Provide the [x, y] coordinate of the cell's center where the given text is located.  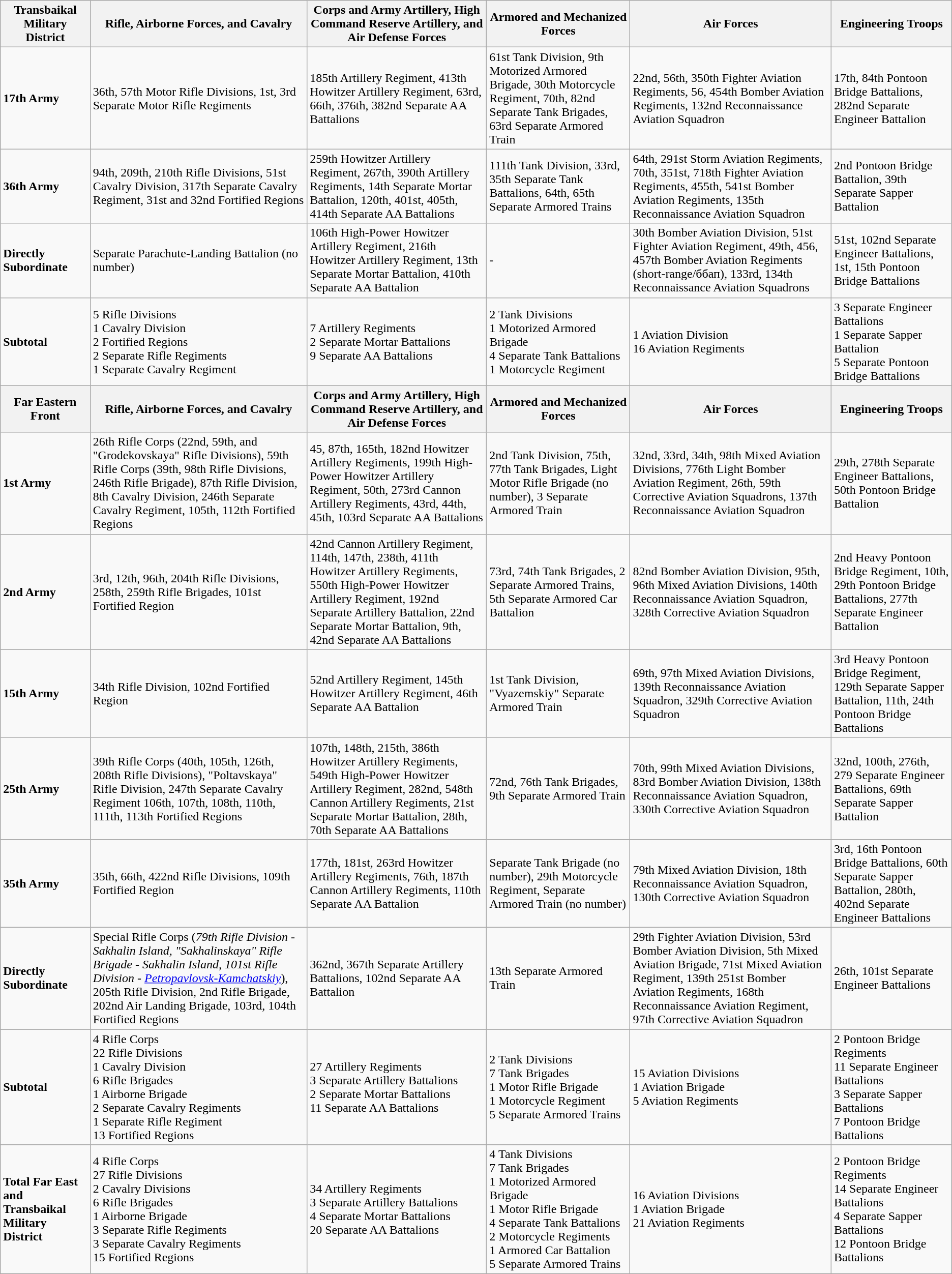
1st Tank Division, "Vyazemskiy" Separate Armored Train [558, 694]
177th, 181st, 263rd Howitzer Artillery Regiments, 76th, 187th Cannon Artillery Regiments, 110th Separate AA Battalion [397, 883]
2nd Tank Division, 75th, 77th Tank Brigades, Light Motor Rifle Brigade (no number), 3 Separate Armored Train [558, 483]
25th Army [45, 788]
26th, 101st Separate Engineer Battalions [892, 978]
94th, 209th, 210th Rifle Divisions, 51st Cavalry Division, 317th Separate Cavalry Regiment, 31st and 32nd Fortified Regions [198, 186]
5 Rifle Divisions1 Cavalry Division2 Fortified Regions2 Separate Rifle Regiments1 Separate Cavalry Regiment [198, 342]
3rd Heavy Pontoon Bridge Regiment, 129th Separate Sapper Battalion, 11th, 24th Pontoon Bridge Battalions [892, 694]
69th, 97th Mixed Aviation Divisions, 139th Reconnaissance Aviation Squadron, 329th Corrective Aviation Squadron [731, 694]
22nd, 56th, 350th Fighter Aviation Regiments, 56, 454th Bomber Aviation Regiments, 132nd Reconnaissance Aviation Squadron [731, 98]
111th Tank Division, 33rd, 35th Separate Tank Battalions, 64th, 65th Separate Armored Trains [558, 186]
34 Artillery Regiments3 Separate Artillery Battalions4 Separate Mortar Battalions20 Separate AA Battalions [397, 1209]
Separate Tank Brigade (no number), 29th Motorcycle Regiment, Separate Armored Train (no number) [558, 883]
3rd, 12th, 96th, 204th Rifle Divisions, 258th, 259th Rifle Brigades, 101st Fortified Region [198, 592]
27 Artillery Regiments3 Separate Artillery Battalions2 Separate Mortar Battalions11 Separate AA Battalions [397, 1087]
36th Army [45, 186]
70th, 99th Mixed Aviation Divisions, 83rd Bomber Aviation Division, 138th Reconnaissance Aviation Squadron, 330th Corrective Aviation Squadron [731, 788]
2 Tank Divisions1 Motorized Armored Brigade4 Separate Tank Battalions1 Motorcycle Regiment [558, 342]
36th, 57th Motor Rifle Divisions, 1st, 3rd Separate Motor Rifle Regiments [198, 98]
73rd, 74th Tank Brigades, 2 Separate Armored Trains, 5th Separate Armored Car Battalion [558, 592]
61st Tank Division, 9th Motorized Armored Brigade, 30th Motorcycle Regiment, 70th, 82nd Separate Tank Brigades, 63rd Separate Armored Train [558, 98]
- [558, 260]
82nd Bomber Aviation Division, 95th, 96th Mixed Aviation Divisions, 140th Reconnaissance Aviation Squadron, 328th Corrective Aviation Squadron [731, 592]
2 Tank Divisions7 Tank Brigades1 Motor Rifle Brigade1 Motorcycle Regiment5 Separate Armored Trains [558, 1087]
17th, 84th Pontoon Bridge Battalions, 282nd Separate Engineer Battalion [892, 98]
2 Pontoon Bridge Regiments14 Separate Engineer Battalions4 Separate Sapper Battalions12 Pontoon Bridge Battalions [892, 1209]
Transbaikal Military District [45, 24]
16 Aviation Divisions1 Aviation Brigade21 Aviation Regiments [731, 1209]
Total Far East and Transbaikal Military District [45, 1209]
Separate Parachute-Landing Battalion (no number) [198, 260]
79th Mixed Aviation Division, 18th Reconnaissance Aviation Squadron, 130th Corrective Aviation Squadron [731, 883]
35th Army [45, 883]
29th, 278th Separate Engineer Battalions, 50th Pontoon Bridge Battalion [892, 483]
Far Eastern Front [45, 409]
15th Army [45, 694]
2nd Pontoon Bridge Battalion, 39th Separate Sapper Battalion [892, 186]
3 Separate Engineer Battalions1 Separate Sapper Battalion5 Separate Pontoon Bridge Battalions [892, 342]
52nd Artillery Regiment, 145th Howitzer Artillery Regiment, 46th Separate AA Battalion [397, 694]
32nd, 100th, 276th, 279 Separate Engineer Battalions, 69th Separate Sapper Battalion [892, 788]
17th Army [45, 98]
362nd, 367th Separate Artillery Battalions, 102nd Separate AA Battalion [397, 978]
2 Pontoon Bridge Regiments11 Separate Engineer Battalions3 Separate Sapper Battalions7 Pontoon Bridge Battalions [892, 1087]
1st Army [45, 483]
51st, 102nd Separate Engineer Battalions, 1st, 15th Pontoon Bridge Battalions [892, 260]
35th, 66th, 422nd Rifle Divisions, 109th Fortified Region [198, 883]
2nd Army [45, 592]
106th High-Power Howitzer Artillery Regiment, 216th Howitzer Artillery Regiment, 13th Separate Mortar Battalion, 410th Separate AA Battalion [397, 260]
3rd, 16th Pontoon Bridge Battalions, 60th Separate Sapper Battalion, 280th, 402nd Separate Engineer Battalions [892, 883]
7 Artillery Regiments2 Separate Mortar Battalions9 Separate AA Battalions [397, 342]
72nd, 76th Tank Brigades, 9th Separate Armored Train [558, 788]
185th Artillery Regiment, 413th Howitzer Artillery Regiment, 63rd, 66th, 376th, 382nd Separate AA Battalions [397, 98]
2nd Heavy Pontoon Bridge Regiment, 10th, 29th Pontoon Bridge Battalions, 277th Separate Engineer Battalion [892, 592]
15 Aviation Divisions1 Aviation Brigade5 Aviation Regiments [731, 1087]
34th Rifle Division, 102nd Fortified Region [198, 694]
13th Separate Armored Train [558, 978]
1 Aviation Division16 Aviation Regiments [731, 342]
